Output the [x, y] coordinate of the center of the cell containing the given text.  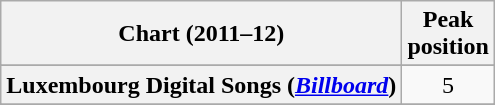
Peakposition [448, 34]
Luxembourg Digital Songs (Billboard) [202, 85]
Chart (2011–12) [202, 34]
5 [448, 85]
